Return the (X, Y) coordinate for the center point of the cell that contains the specified text.  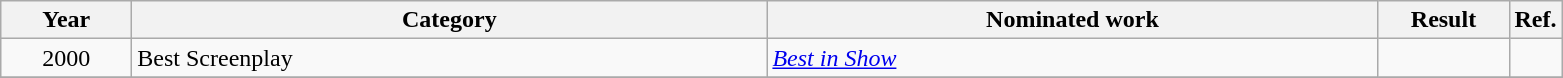
Category (450, 20)
Best Screenplay (450, 58)
Nominated work (1072, 20)
Ref. (1536, 20)
Best in Show (1072, 58)
Year (66, 20)
Result (1444, 20)
2000 (66, 58)
